Find where the given text appears and provide that cell's center as (x, y) coordinate. 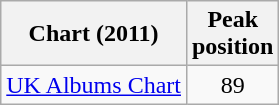
UK Albums Chart (94, 85)
Peakposition (232, 34)
Chart (2011) (94, 34)
89 (232, 85)
